Capture the cell that displays the provided text and extract its (x, y) central coordinate. 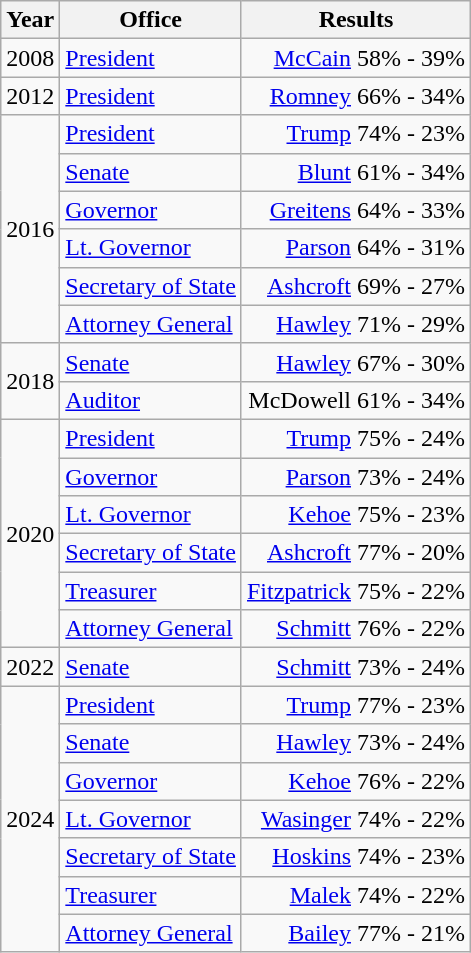
Auditor (151, 400)
Blunt 61% - 34% (356, 172)
Hawley 71% - 29% (356, 324)
Kehoe 75% - 23% (356, 515)
Hawley 73% - 24% (356, 743)
2012 (30, 96)
Schmitt 76% - 22% (356, 629)
2022 (30, 667)
Romney 66% - 34% (356, 96)
Parson 73% - 24% (356, 477)
Kehoe 76% - 22% (356, 781)
2008 (30, 58)
Wasinger 74% - 22% (356, 819)
Greitens 64% - 33% (356, 210)
Results (356, 20)
Trump 77% - 23% (356, 705)
2020 (30, 533)
Office (151, 20)
McDowell 61% - 34% (356, 400)
Ashcroft 77% - 20% (356, 553)
Year (30, 20)
Hawley 67% - 30% (356, 362)
Schmitt 73% - 24% (356, 667)
Ashcroft 69% - 27% (356, 286)
McCain 58% - 39% (356, 58)
Malek 74% - 22% (356, 895)
Parson 64% - 31% (356, 248)
Trump 75% - 24% (356, 438)
Trump 74% - 23% (356, 134)
2018 (30, 381)
Bailey 77% - 21% (356, 933)
2016 (30, 229)
Hoskins 74% - 23% (356, 857)
2024 (30, 819)
Fitzpatrick 75% - 22% (356, 591)
